From the cell containing the given text, extract its center point as [X, Y] coordinate. 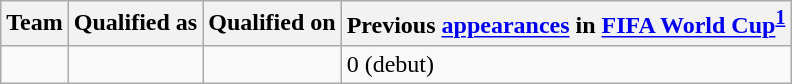
Team [35, 24]
Qualified as [135, 24]
Previous appearances in FIFA World Cup1 [566, 24]
0 (debut) [566, 64]
Qualified on [272, 24]
